Extract the [X, Y] coordinate from the center of the cell holding the provided text.  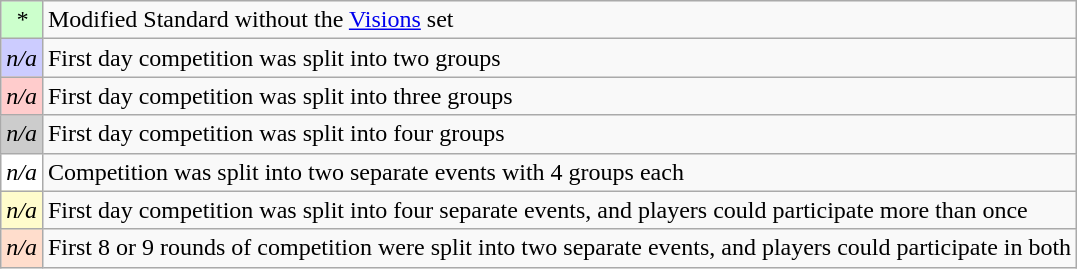
First 8 or 9 rounds of competition were split into two separate events, and players could participate in both [559, 248]
* [22, 20]
First day competition was split into two groups [559, 58]
First day competition was split into three groups [559, 96]
Competition was split into two separate events with 4 groups each [559, 172]
Modified Standard without the Visions set [559, 20]
First day competition was split into four groups [559, 134]
First day competition was split into four separate events, and players could participate more than once [559, 210]
